Return [x, y] of the center of cell containing provided text 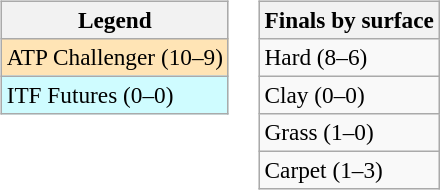
ATP Challenger (10–9) [114, 57]
Hard (8–6) [349, 57]
Carpet (1–3) [349, 171]
Clay (0–0) [349, 95]
Legend [114, 20]
Grass (1–0) [349, 133]
Finals by surface [349, 20]
ITF Futures (0–0) [114, 95]
